Output the [X, Y] coordinate of the center of the cell containing the given text.  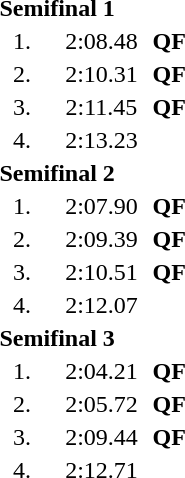
2:10.31 [102, 74]
2:10.51 [102, 272]
2:07.90 [102, 206]
2:11.45 [102, 107]
2:09.39 [102, 239]
2:12.07 [102, 305]
2:13.23 [102, 140]
2:09.44 [102, 437]
2:05.72 [102, 404]
2:04.21 [102, 371]
2:08.48 [102, 41]
